Provide the [X, Y] coordinate of the cell's center where the given text is located.  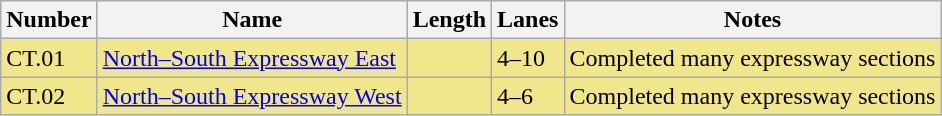
4–6 [528, 96]
Name [252, 20]
CT.01 [49, 58]
CT.02 [49, 96]
Length [449, 20]
Notes [752, 20]
Lanes [528, 20]
North–South Expressway West [252, 96]
4–10 [528, 58]
North–South Expressway East [252, 58]
Number [49, 20]
